Determine the [X, Y] coordinate at the center of the cell enclosing the given text.  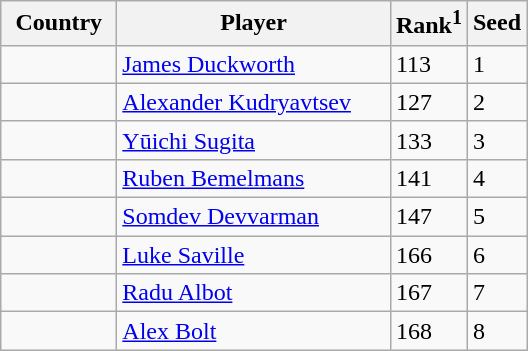
6 [496, 255]
Luke Saville [254, 255]
113 [428, 64]
7 [496, 293]
133 [428, 140]
James Duckworth [254, 64]
Rank1 [428, 24]
Yūichi Sugita [254, 140]
167 [428, 293]
168 [428, 331]
Country [59, 24]
141 [428, 178]
Somdev Devvarman [254, 217]
8 [496, 331]
Player [254, 24]
147 [428, 217]
Alexander Kudryavtsev [254, 102]
3 [496, 140]
Ruben Bemelmans [254, 178]
5 [496, 217]
Radu Albot [254, 293]
Alex Bolt [254, 331]
Seed [496, 24]
1 [496, 64]
4 [496, 178]
166 [428, 255]
127 [428, 102]
2 [496, 102]
